For the text-containing cell, return its midpoint in [x, y] coordinate format. 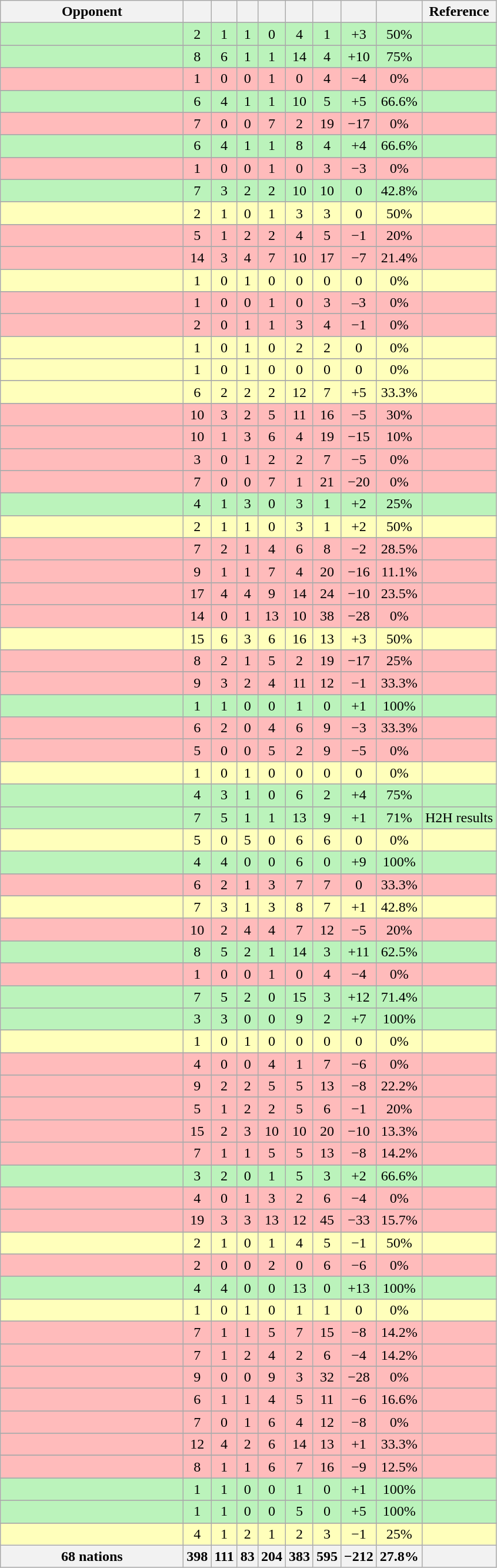
45 [327, 1220]
+13 [359, 1287]
−16 [359, 571]
62.5% [399, 952]
−7 [359, 258]
28.5% [399, 549]
−33 [359, 1220]
Reference [459, 12]
+9 [359, 862]
+11 [359, 952]
71.4% [399, 997]
H2H results [459, 818]
+10 [359, 56]
30% [399, 415]
13.3% [399, 1131]
595 [327, 1556]
21.4% [399, 258]
68 nations [92, 1556]
12.5% [399, 1467]
−212 [359, 1556]
21 [327, 482]
204 [272, 1556]
+12 [359, 997]
−20 [359, 482]
15.7% [399, 1220]
22.2% [399, 1086]
32 [327, 1377]
Opponent [92, 12]
−15 [359, 437]
398 [198, 1556]
23.5% [399, 593]
24 [327, 593]
83 [247, 1556]
–3 [359, 303]
10% [399, 437]
71% [399, 818]
11.1% [399, 571]
38 [327, 616]
27.8% [399, 1556]
−2 [359, 549]
+7 [359, 1019]
111 [224, 1556]
−9 [359, 1467]
383 [299, 1556]
16.6% [399, 1400]
